From the cell containing the given text, extract its center point as [x, y] coordinate. 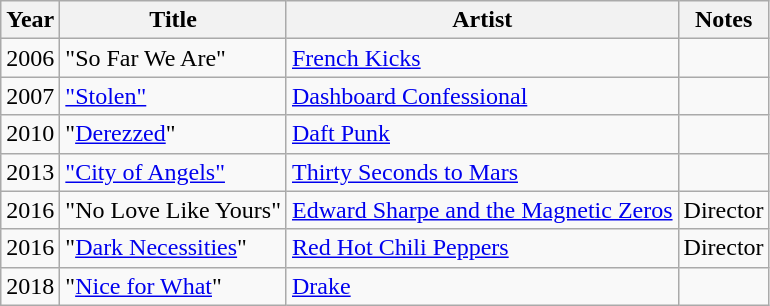
2006 [30, 58]
2013 [30, 172]
Thirty Seconds to Mars [482, 172]
Artist [482, 20]
Notes [724, 20]
2018 [30, 286]
Year [30, 20]
Dashboard Confessional [482, 96]
"City of Angels" [174, 172]
2010 [30, 134]
Title [174, 20]
Edward Sharpe and the Magnetic Zeros [482, 210]
"So Far We Are" [174, 58]
Red Hot Chili Peppers [482, 248]
French Kicks [482, 58]
"Derezzed" [174, 134]
2007 [30, 96]
Drake [482, 286]
"Dark Necessities" [174, 248]
"No Love Like Yours" [174, 210]
"Stolen" [174, 96]
Daft Punk [482, 134]
"Nice for What" [174, 286]
